Detect which cell encompasses the target text, then output its [X, Y] center coordinate. 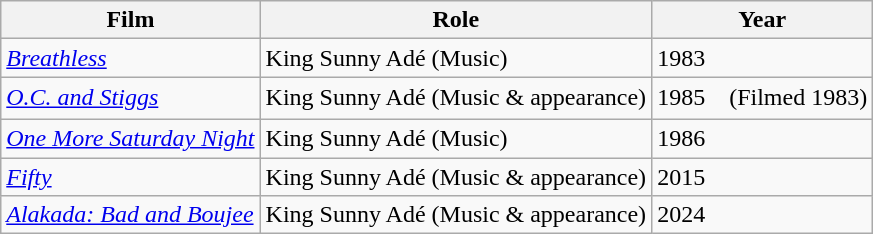
Breathless [130, 58]
1983 [762, 58]
1986 [762, 138]
One More Saturday Night [130, 138]
Alakada: Bad and Boujee [130, 215]
Film [130, 20]
2024 [762, 215]
O.C. and Stiggs [130, 98]
Year [762, 20]
Role [456, 20]
2015 [762, 177]
1985 (Filmed 1983) [762, 98]
Fifty [130, 177]
